Search for the cell housing the specified text and yield its (X, Y) center coordinate. 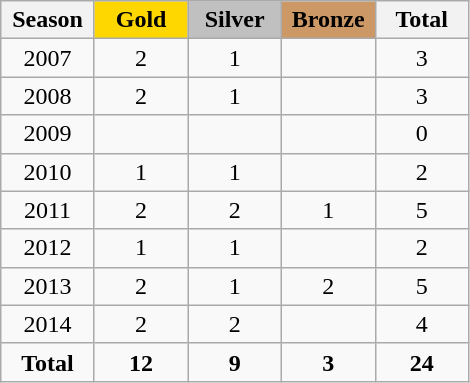
Bronze (328, 20)
0 (422, 134)
24 (422, 362)
4 (422, 324)
9 (235, 362)
2010 (48, 172)
12 (141, 362)
2009 (48, 134)
2008 (48, 96)
2013 (48, 286)
2011 (48, 210)
Gold (141, 20)
Silver (235, 20)
Season (48, 20)
2014 (48, 324)
2012 (48, 248)
2007 (48, 58)
